Capture the cell that displays the provided text and extract its (X, Y) central coordinate. 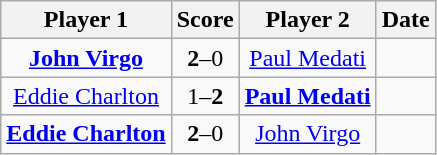
Player 2 (308, 20)
Player 1 (86, 20)
1–2 (205, 96)
Score (205, 20)
Date (406, 20)
